Output the [x, y] coordinate of the center of the cell containing the given text.  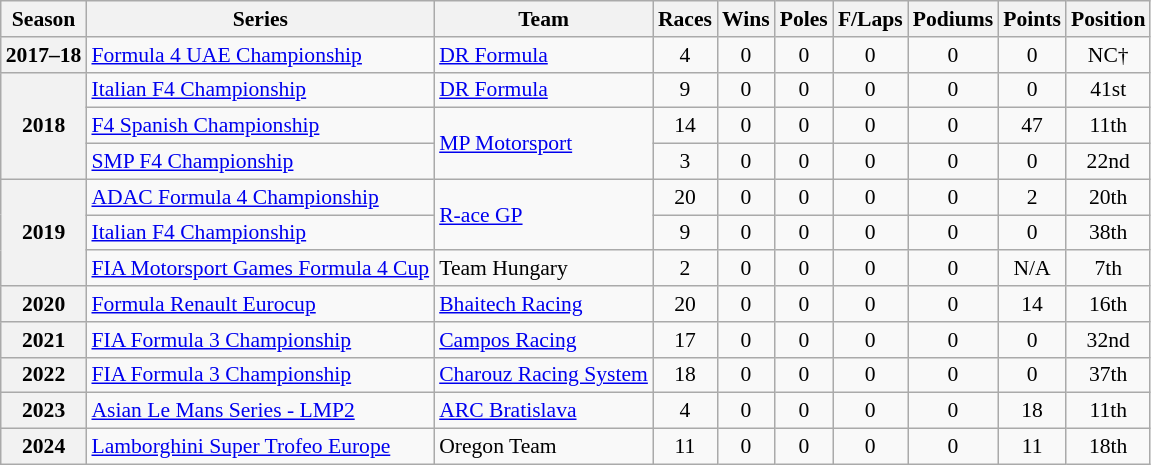
Asian Le Mans Series - LMP2 [260, 411]
2021 [44, 340]
17 [685, 340]
ADAC Formula 4 Championship [260, 197]
Points [1032, 19]
R-ace GP [544, 214]
18th [1108, 447]
Wins [746, 19]
N/A [1032, 269]
F/Laps [870, 19]
ARC Bratislava [544, 411]
FIA Motorsport Games Formula 4 Cup [260, 269]
16th [1108, 304]
37th [1108, 375]
38th [1108, 233]
2023 [44, 411]
32nd [1108, 340]
Oregon Team [544, 447]
2019 [44, 232]
Lamborghini Super Trofeo Europe [260, 447]
Team [544, 19]
Position [1108, 19]
22nd [1108, 162]
Races [685, 19]
Formula 4 UAE Championship [260, 55]
SMP F4 Championship [260, 162]
47 [1032, 126]
41st [1108, 90]
MP Motorsport [544, 144]
Podiums [954, 19]
3 [685, 162]
F4 Spanish Championship [260, 126]
2022 [44, 375]
NC† [1108, 55]
Team Hungary [544, 269]
Series [260, 19]
2017–18 [44, 55]
Charouz Racing System [544, 375]
2020 [44, 304]
2018 [44, 126]
Campos Racing [544, 340]
2024 [44, 447]
7th [1108, 269]
20th [1108, 197]
Bhaitech Racing [544, 304]
Poles [804, 19]
Season [44, 19]
Formula Renault Eurocup [260, 304]
